Determine the [x, y] coordinate at the center of the cell enclosing the given text.  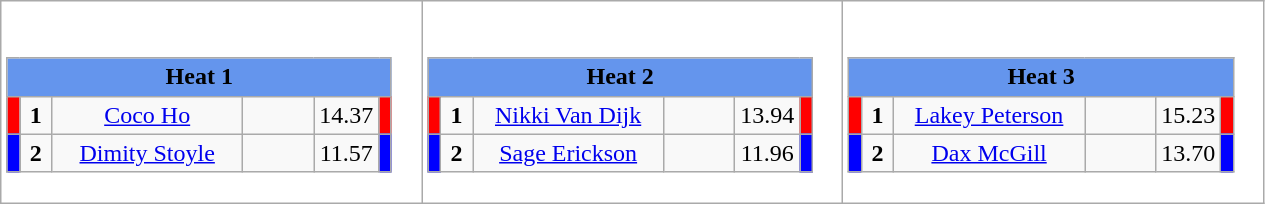
Dimity Stoyle [148, 153]
14.37 [346, 115]
Nikki Van Dijk [568, 115]
Heat 2 [620, 77]
Heat 3 1 Lakey Peterson 15.23 2 Dax McGill 13.70 [1054, 102]
15.23 [1188, 115]
Heat 1 [199, 77]
11.57 [346, 153]
Sage Erickson [568, 153]
Lakey Peterson [990, 115]
Coco Ho [148, 115]
Heat 3 [1041, 77]
13.94 [768, 115]
Heat 1 1 Coco Ho 14.37 2 Dimity Stoyle 11.57 [212, 102]
11.96 [768, 153]
Dax McGill [990, 153]
13.70 [1188, 153]
Heat 2 1 Nikki Van Dijk 13.94 2 Sage Erickson 11.96 [632, 102]
